Locate the cell with the specified text and output its (x, y) center coordinate. 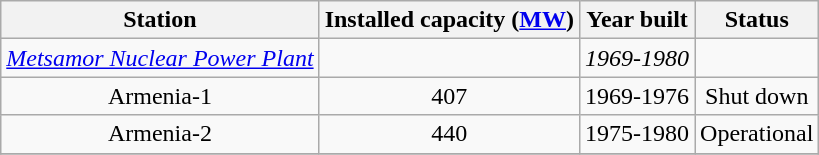
Station (160, 20)
Installed capacity (MW) (449, 20)
1969-1976 (638, 96)
Armenia-2 (160, 134)
1969-1980 (638, 58)
Operational (757, 134)
Shut down (757, 96)
440 (449, 134)
1975-1980 (638, 134)
Status (757, 20)
407 (449, 96)
Year built (638, 20)
Metsamor Nuclear Power Plant (160, 58)
Armenia-1 (160, 96)
